Locate the cell with the specified text and output its [X, Y] center coordinate. 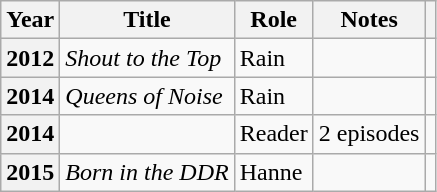
Title [147, 20]
2015 [30, 172]
2 episodes [369, 134]
Born in the DDR [147, 172]
Reader [274, 134]
Hanne [274, 172]
Shout to the Top [147, 58]
Queens of Noise [147, 96]
Notes [369, 20]
Year [30, 20]
Role [274, 20]
2012 [30, 58]
